Return (X, Y) of the center of cell containing provided text 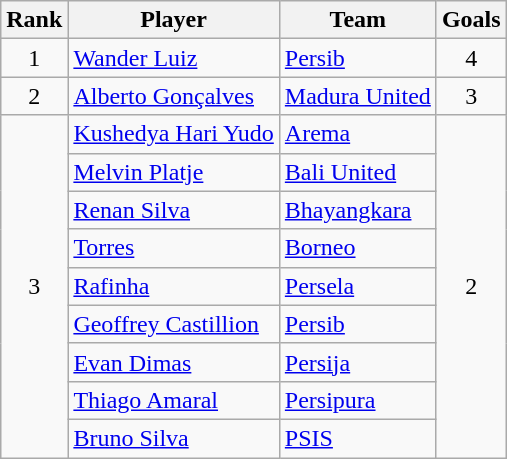
Arema (358, 134)
Madura United (358, 96)
Torres (174, 248)
Melvin Platje (174, 172)
Bhayangkara (358, 210)
Bruno Silva (174, 438)
Persija (358, 362)
Bali United (358, 172)
1 (34, 58)
Team (358, 20)
4 (471, 58)
Goals (471, 20)
Alberto Gonçalves (174, 96)
Persela (358, 286)
Player (174, 20)
Rafinha (174, 286)
Kushedya Hari Yudo (174, 134)
Rank (34, 20)
PSIS (358, 438)
Borneo (358, 248)
Renan Silva (174, 210)
Evan Dimas (174, 362)
Wander Luiz (174, 58)
Persipura (358, 400)
Geoffrey Castillion (174, 324)
Thiago Amaral (174, 400)
